Provide the [X, Y] coordinate of the cell's center where the given text is located.  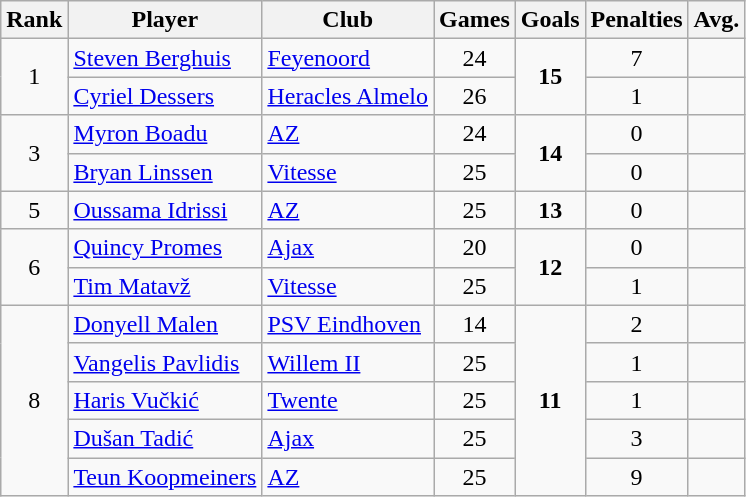
Willem II [348, 362]
Cyriel Dessers [165, 96]
7 [636, 58]
Oussama Idrissi [165, 210]
Quincy Promes [165, 248]
Club [348, 20]
Tim Matavž [165, 286]
6 [34, 267]
Myron Boadu [165, 134]
Steven Berghuis [165, 58]
20 [475, 248]
Twente [348, 400]
15 [550, 77]
Games [475, 20]
13 [550, 210]
9 [636, 477]
8 [34, 400]
Goals [550, 20]
Dušan Tadić [165, 438]
5 [34, 210]
Vangelis Pavlidis [165, 362]
Penalties [636, 20]
Teun Koopmeiners [165, 477]
Donyell Malen [165, 324]
Heracles Almelo [348, 96]
Rank [34, 20]
Player [165, 20]
Feyenoord [348, 58]
Bryan Linssen [165, 172]
2 [636, 324]
PSV Eindhoven [348, 324]
Haris Vučkić [165, 400]
11 [550, 400]
Avg. [716, 20]
12 [550, 267]
26 [475, 96]
